From the cell containing the given text, extract its center point as [x, y] coordinate. 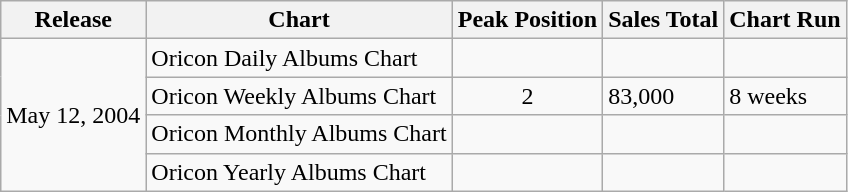
Sales Total [664, 20]
Oricon Daily Albums Chart [299, 58]
8 weeks [785, 96]
Chart [299, 20]
May 12, 2004 [74, 115]
2 [527, 96]
83,000 [664, 96]
Oricon Monthly Albums Chart [299, 134]
Peak Position [527, 20]
Release [74, 20]
Oricon Weekly Albums Chart [299, 96]
Oricon Yearly Albums Chart [299, 172]
Chart Run [785, 20]
